Return the (x, y) coordinate for the center point of the cell that contains the specified text.  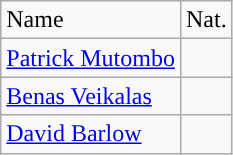
Nat. (206, 20)
David Barlow (91, 134)
Benas Veikalas (91, 96)
Name (91, 20)
Patrick Mutombo (91, 58)
